Return [X, Y] of the center of cell containing provided text 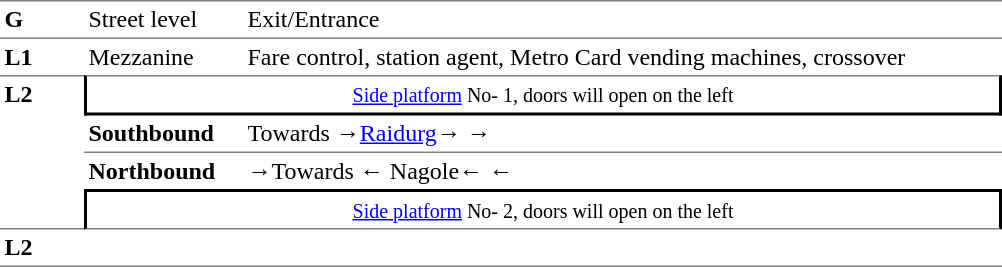
Southbound [164, 135]
Towards →Raidurg→ → [622, 135]
L1 [42, 57]
Exit/Entrance [622, 20]
→Towards ← Nagole← ← [622, 171]
Side platform No- 2, doors will open on the left [543, 209]
Mezzanine [164, 57]
Northbound [164, 171]
Street level [164, 20]
L2 [42, 152]
Fare control, station agent, Metro Card vending machines, crossover [622, 57]
Side platform No- 1, doors will open on the left [543, 95]
G [42, 20]
